Provide the (X, Y) coordinate of the cell's center where the given text is located.  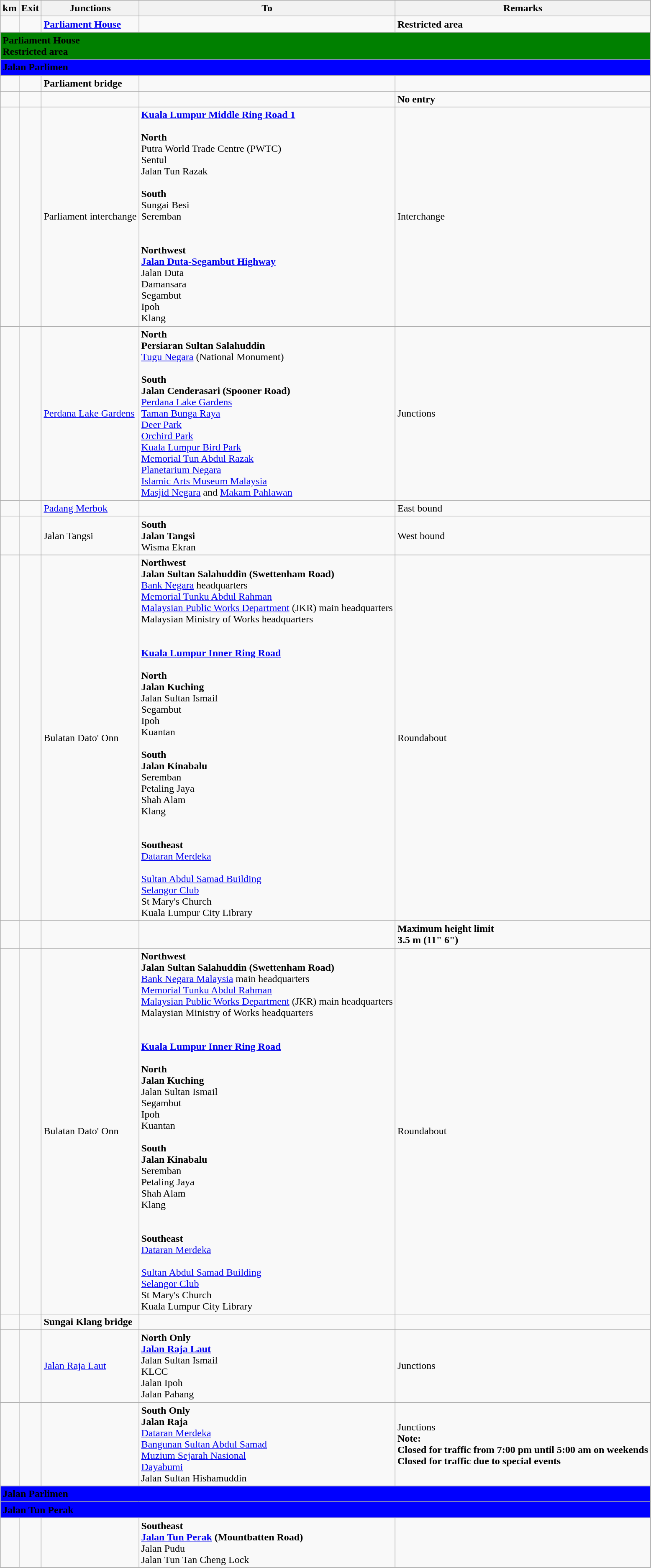
SouthJalan TangsiWisma Ekran (267, 535)
North OnlyJalan Raja LautJalan Sultan IsmailKLCCJalan IpohJalan Pahang (267, 1366)
To (267, 8)
JunctionsNote:Closed for traffic from 7:00 pm until 5:00 am on weekendsClosed for traffic due to special events (523, 1444)
Parliament bridge (90, 83)
Exit (30, 8)
Jalan Tangsi (90, 535)
Perdana Lake Gardens (90, 413)
Maximum height limit3.5 m (11" 6") (523, 934)
No entry (523, 99)
Southeast Jalan Tun Perak (Mountbatten Road)Jalan PuduJalan Tun Tan Cheng Lock (267, 1542)
Parliament interchange (90, 217)
Remarks (523, 8)
Jalan Raja Laut (90, 1366)
Restricted area (523, 24)
Parliament House (90, 24)
South OnlyJalan RajaDataran MerdekaBangunan Sultan Abdul SamadMuzium Sejarah NasionalDayabumiJalan Sultan Hishamuddin (267, 1444)
Padang Merbok (90, 508)
Parliament HouseRestricted area (325, 46)
West bound (523, 535)
Interchange (523, 217)
Jalan Tun Perak (325, 1510)
km (10, 8)
East bound (523, 508)
Sungai Klang bridge (90, 1322)
